Capture the cell that displays the provided text and extract its (x, y) central coordinate. 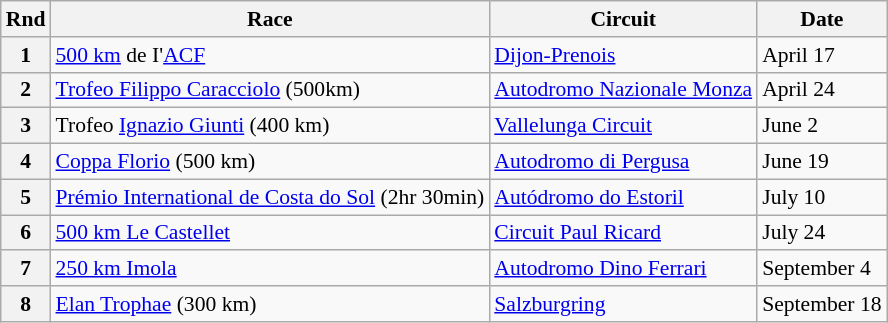
2 (26, 90)
5 (26, 197)
June 19 (822, 162)
Trofeo Filippo Caracciolo (500km) (270, 90)
April 17 (822, 55)
Prémio International de Costa do Sol (2hr 30min) (270, 197)
8 (26, 304)
Autodromo Nazionale Monza (623, 90)
Autodromo Dino Ferrari (623, 269)
Coppa Florio (500 km) (270, 162)
Date (822, 19)
Autodromo di Pergusa (623, 162)
6 (26, 233)
Elan Trophae (300 km) (270, 304)
7 (26, 269)
September 4 (822, 269)
250 km Imola (270, 269)
Rnd (26, 19)
1 (26, 55)
April 24 (822, 90)
Vallelunga Circuit (623, 126)
500 km de I'ACF (270, 55)
June 2 (822, 126)
July 24 (822, 233)
September 18 (822, 304)
Autódromo do Estoril (623, 197)
Race (270, 19)
Circuit (623, 19)
Circuit Paul Ricard (623, 233)
Salzburgring (623, 304)
July 10 (822, 197)
Dijon-Prenois (623, 55)
500 km Le Castellet (270, 233)
4 (26, 162)
Trofeo Ignazio Giunti (400 km) (270, 126)
3 (26, 126)
